For the text-containing cell, return its midpoint in [x, y] coordinate format. 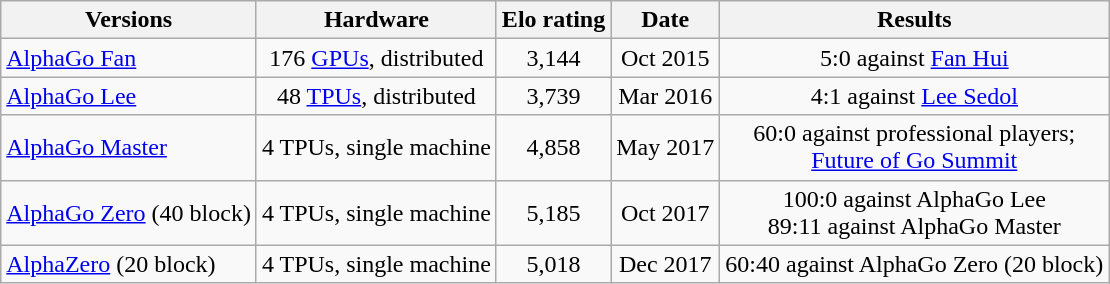
Date [666, 20]
4:1 against Lee Sedol [914, 96]
4,858 [553, 148]
Mar 2016 [666, 96]
Elo rating [553, 20]
Dec 2017 [666, 264]
Versions [129, 20]
AlphaGo Zero (40 block) [129, 212]
3,739 [553, 96]
60:0 against professional players;Future of Go Summit [914, 148]
AlphaGo Master [129, 148]
Hardware [376, 20]
100:0 against AlphaGo Lee89:11 against AlphaGo Master [914, 212]
5:0 against Fan Hui [914, 58]
3,144 [553, 58]
176 GPUs, distributed [376, 58]
Oct 2015 [666, 58]
May 2017 [666, 148]
AlphaGo Lee [129, 96]
5,185 [553, 212]
Oct 2017 [666, 212]
48 TPUs, distributed [376, 96]
AlphaZero (20 block) [129, 264]
AlphaGo Fan [129, 58]
Results [914, 20]
60:40 against AlphaGo Zero (20 block) [914, 264]
5,018 [553, 264]
